Locate the cell with the specified text and output its (x, y) center coordinate. 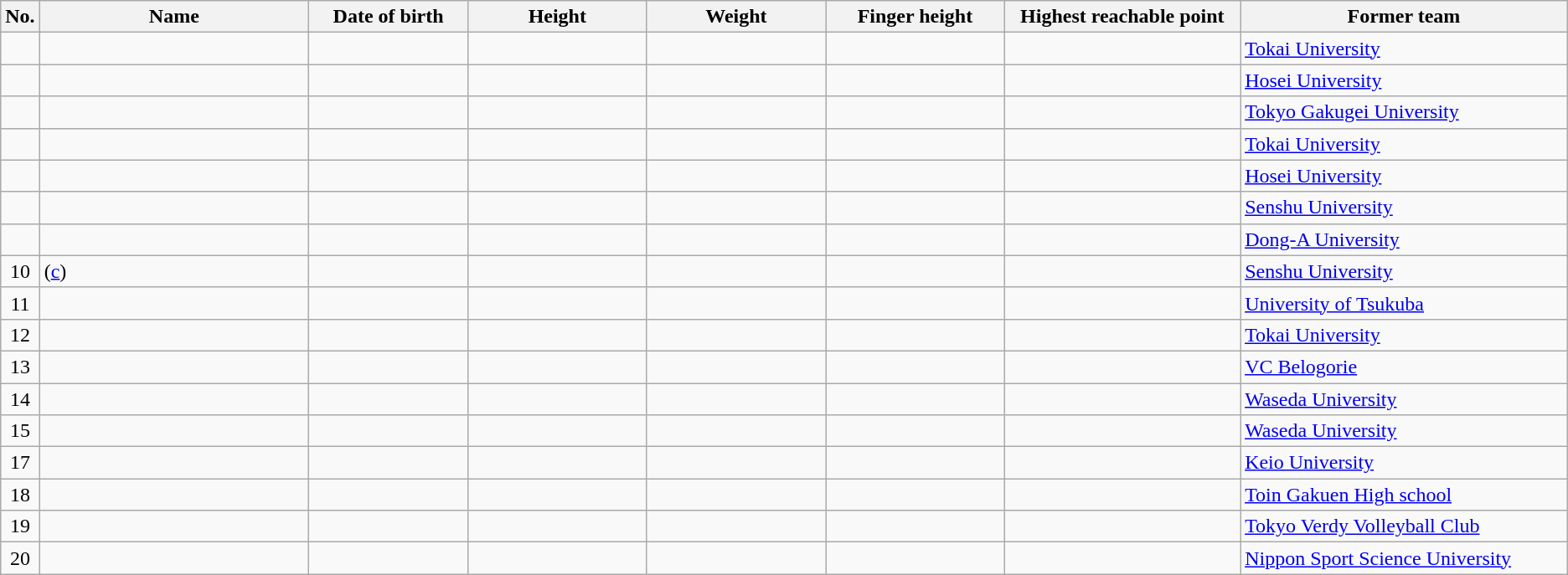
19 (20, 526)
Tokyo Gakugei University (1404, 112)
Former team (1404, 17)
12 (20, 335)
17 (20, 463)
18 (20, 495)
Finger height (915, 17)
Keio University (1404, 463)
13 (20, 367)
University of Tsukuba (1404, 303)
Weight (736, 17)
Nippon Sport Science University (1404, 558)
11 (20, 303)
20 (20, 558)
10 (20, 271)
Tokyo Verdy Volleyball Club (1404, 526)
Date of birth (389, 17)
15 (20, 431)
Name (174, 17)
Height (558, 17)
Highest reachable point (1122, 17)
14 (20, 399)
Toin Gakuen High school (1404, 495)
Dong-A University (1404, 239)
VC Belogorie (1404, 367)
(c) (174, 271)
No. (20, 17)
